Output the (x, y) coordinate of the center of the cell containing the given text.  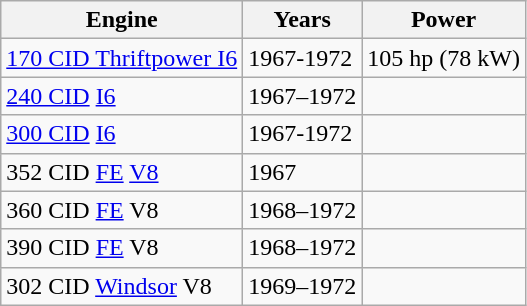
Engine (122, 20)
390 CID FE V8 (122, 248)
Power (444, 20)
240 CID I6 (122, 96)
302 CID Windsor V8 (122, 286)
1969–1972 (302, 286)
1967 (302, 172)
352 CID FE V8 (122, 172)
300 CID I6 (122, 134)
105 hp (78 kW) (444, 58)
Years (302, 20)
1967–1972 (302, 96)
170 CID Thriftpower I6 (122, 58)
360 CID FE V8 (122, 210)
